Locate the cell with the specified text and output its [x, y] center coordinate. 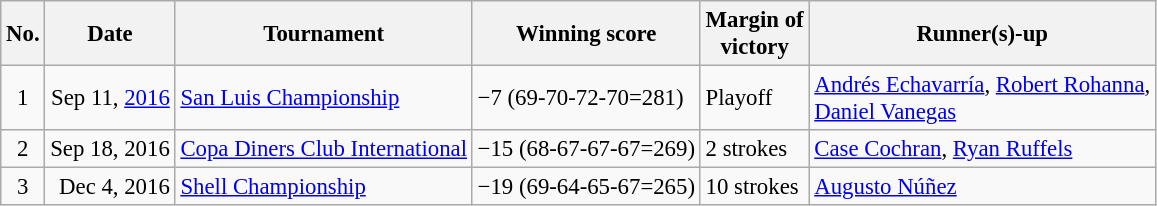
Andrés Echavarría, Robert Rohanna, Daniel Vanegas [982, 98]
Playoff [754, 98]
Augusto Núñez [982, 187]
3 [23, 187]
−15 (68-67-67-67=269) [586, 149]
Tournament [324, 34]
Sep 11, 2016 [110, 98]
Runner(s)-up [982, 34]
San Luis Championship [324, 98]
Copa Diners Club International [324, 149]
Dec 4, 2016 [110, 187]
10 strokes [754, 187]
Date [110, 34]
2 strokes [754, 149]
Margin ofvictory [754, 34]
1 [23, 98]
Winning score [586, 34]
Shell Championship [324, 187]
−7 (69-70-72-70=281) [586, 98]
−19 (69-64-65-67=265) [586, 187]
No. [23, 34]
2 [23, 149]
Case Cochran, Ryan Ruffels [982, 149]
Sep 18, 2016 [110, 149]
